Return the (X, Y) coordinate for the center point of the cell that contains the specified text.  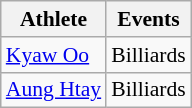
Aung Htay (54, 90)
Kyaw Oo (54, 55)
Athlete (54, 19)
Events (148, 19)
